Output the (X, Y) coordinate of the center of the cell containing the given text.  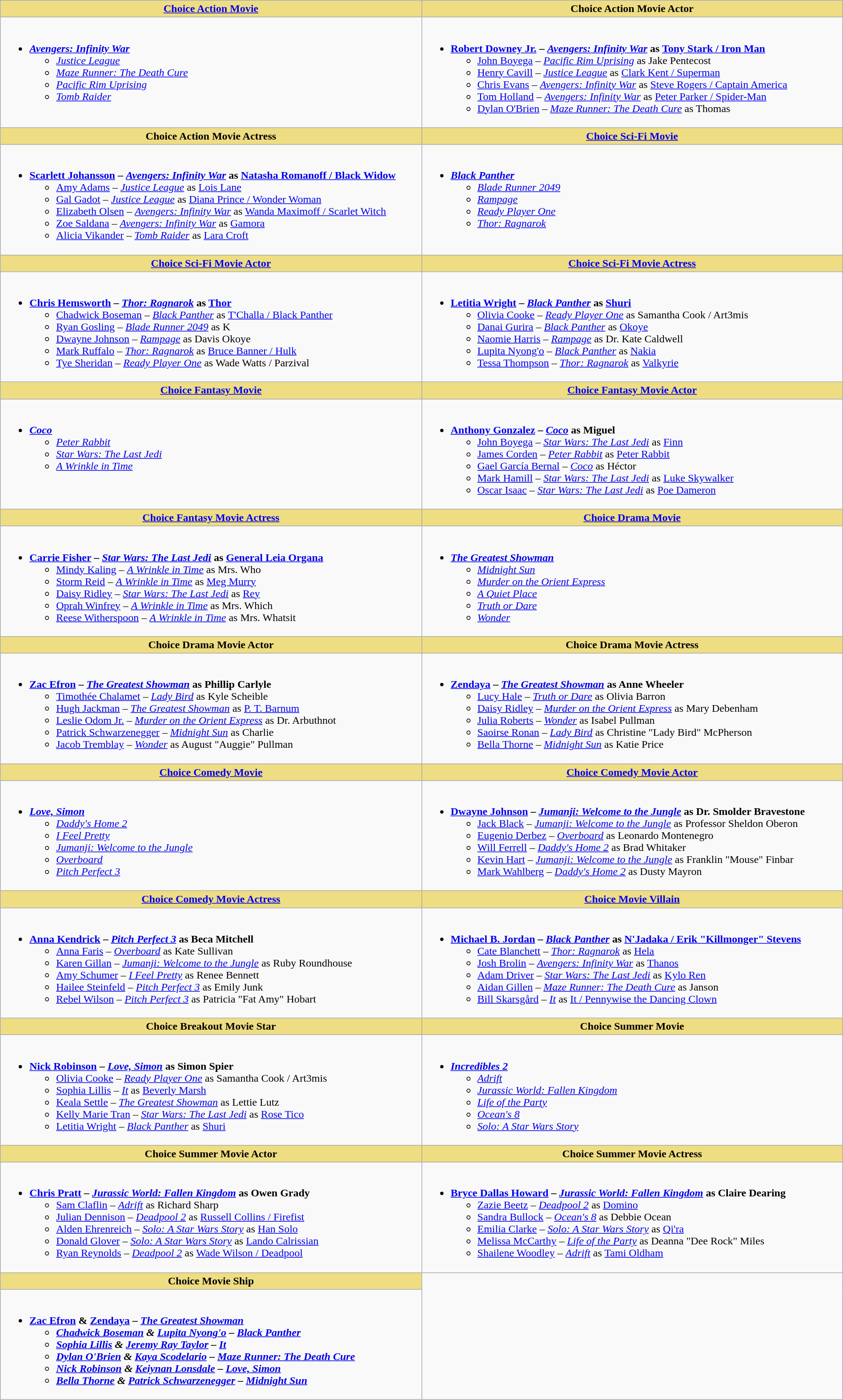
Choice Breakout Movie Star (211, 1027)
Choice Comedy Movie Actor (632, 772)
Avengers: Infinity WarJustice LeagueMaze Runner: The Death CurePacific Rim UprisingTomb Raider (211, 72)
Choice Action Movie Actor (632, 9)
Choice Sci-Fi Movie Actress (632, 263)
CocoPeter RabbitStar Wars: The Last JediA Wrinkle in Time (211, 454)
Choice Comedy Movie (211, 772)
Love, SimonDaddy's Home 2I Feel PrettyJumanji: Welcome to the JungleOverboardPitch Perfect 3 (211, 836)
Choice Summer Movie (632, 1027)
Choice Movie Ship (211, 1281)
Choice Comedy Movie Actress (211, 899)
Choice Fantasy Movie Actress (211, 517)
The Greatest ShowmanMidnight SunMurder on the Orient ExpressA Quiet PlaceTruth or DareWonder (632, 581)
Choice Movie Villain (632, 899)
Incredibles 2AdriftJurassic World: Fallen KingdomLife of the PartyOcean's 8Solo: A Star Wars Story (632, 1090)
Choice Drama Movie Actor (211, 645)
Choice Sci-Fi Movie Actor (211, 263)
Choice Drama Movie Actress (632, 645)
Choice Fantasy Movie Actor (632, 390)
Choice Drama Movie (632, 517)
Choice Fantasy Movie (211, 390)
Black PantherBlade Runner 2049RampageReady Player OneThor: Ragnarok (632, 200)
Choice Action Movie Actress (211, 136)
Choice Summer Movie Actor (211, 1154)
Choice Sci-Fi Movie (632, 136)
Choice Summer Movie Actress (632, 1154)
Choice Action Movie (211, 9)
